Scan for the cell matching the given text and deliver its (X, Y) coordinate at center. 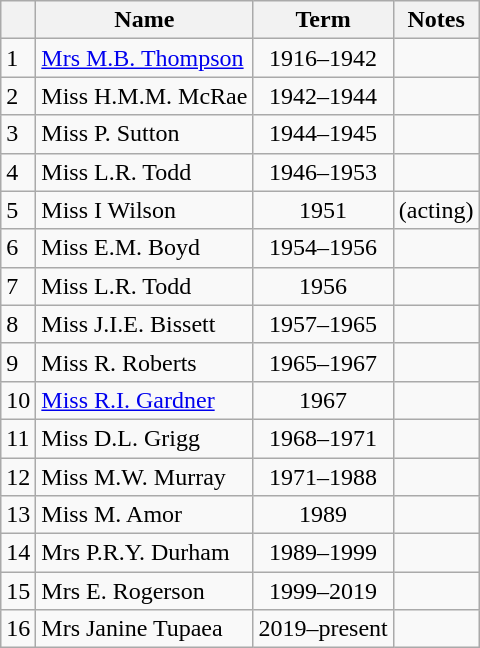
1954–1956 (323, 248)
2019–present (323, 629)
Miss M. Amor (144, 515)
Mrs P.R.Y. Durham (144, 553)
9 (18, 362)
16 (18, 629)
6 (18, 248)
Miss P. Sutton (144, 134)
Miss I Wilson (144, 210)
1967 (323, 400)
Notes (436, 20)
1946–1953 (323, 172)
3 (18, 134)
8 (18, 324)
Mrs Janine Tupaea (144, 629)
4 (18, 172)
Miss R. Roberts (144, 362)
1999–2019 (323, 591)
5 (18, 210)
1989 (323, 515)
1944–1945 (323, 134)
1956 (323, 286)
1968–1971 (323, 438)
10 (18, 400)
2 (18, 96)
Mrs M.B. Thompson (144, 58)
(acting) (436, 210)
12 (18, 477)
1965–1967 (323, 362)
Name (144, 20)
15 (18, 591)
1951 (323, 210)
1957–1965 (323, 324)
1916–1942 (323, 58)
Miss M.W. Murray (144, 477)
14 (18, 553)
1971–1988 (323, 477)
Miss E.M. Boyd (144, 248)
Miss J.I.E. Bissett (144, 324)
Miss D.L. Grigg (144, 438)
Mrs E. Rogerson (144, 591)
7 (18, 286)
Miss R.I. Gardner (144, 400)
13 (18, 515)
1 (18, 58)
Miss H.M.M. McRae (144, 96)
Term (323, 20)
1942–1944 (323, 96)
1989–1999 (323, 553)
11 (18, 438)
